Return [x, y] of the center of cell containing provided text 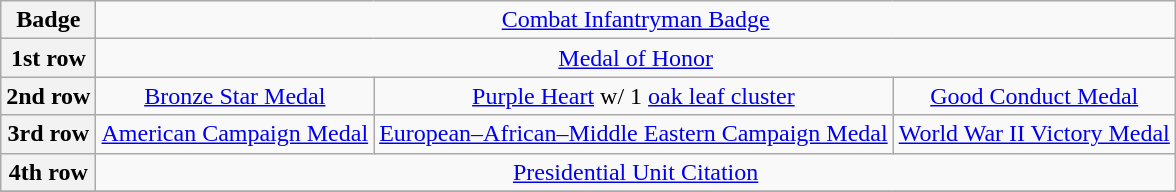
Medal of Honor [636, 58]
Good Conduct Medal [1034, 96]
American Campaign Medal [235, 134]
Purple Heart w/ 1 oak leaf cluster [634, 96]
World War II Victory Medal [1034, 134]
Bronze Star Medal [235, 96]
Presidential Unit Citation [636, 172]
2nd row [48, 96]
1st row [48, 58]
3rd row [48, 134]
Badge [48, 20]
4th row [48, 172]
European–African–Middle Eastern Campaign Medal [634, 134]
Combat Infantryman Badge [636, 20]
